For the text-containing cell, return its midpoint in [x, y] coordinate format. 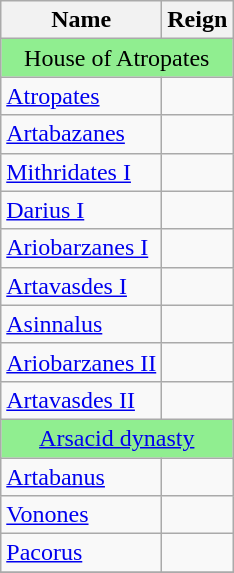
Artavasdes II [82, 400]
House of Atropates [117, 58]
Ariobarzanes I [82, 248]
Vonones [82, 515]
Ariobarzanes II [82, 362]
Darius I [82, 210]
Asinnalus [82, 324]
Reign [198, 20]
Mithridates I [82, 172]
Artavasdes I [82, 286]
Arsacid dynasty [117, 438]
Artabazanes [82, 134]
Name [82, 20]
Atropates [82, 96]
Artabanus [82, 477]
Pacorus [82, 553]
